Pinpoint the cell where the given text exists, returning its [x, y] midpoint coordinate. 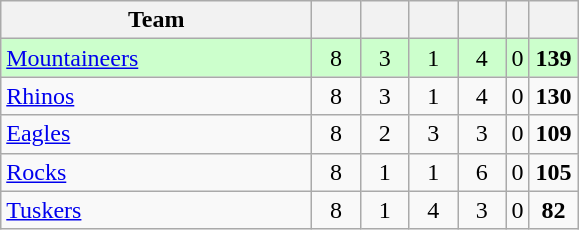
6 [482, 172]
2 [384, 134]
Rocks [156, 172]
139 [554, 58]
Team [156, 20]
109 [554, 134]
82 [554, 210]
105 [554, 172]
130 [554, 96]
Mountaineers [156, 58]
Eagles [156, 134]
Tuskers [156, 210]
Rhinos [156, 96]
